For the text-containing cell, return its midpoint in (x, y) coordinate format. 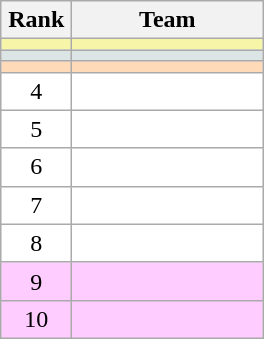
8 (36, 243)
10 (36, 319)
Team (168, 20)
9 (36, 281)
6 (36, 167)
5 (36, 129)
Rank (36, 20)
4 (36, 91)
7 (36, 205)
